Pinpoint the cell where the given text exists, returning its [x, y] midpoint coordinate. 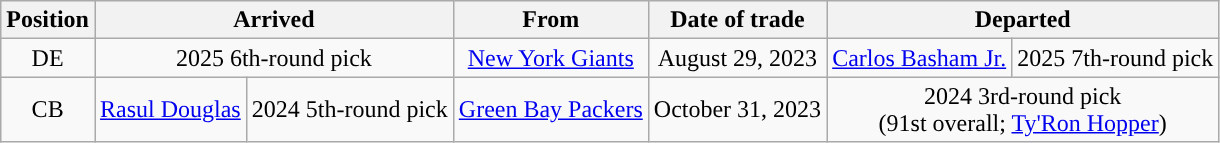
October 31, 2023 [737, 110]
2025 6th-round pick [274, 58]
2024 5th-round pick [350, 110]
Departed [1023, 20]
DE [48, 58]
August 29, 2023 [737, 58]
2025 7th-round pick [1116, 58]
2024 3rd-round pick (91st overall; Ty'Ron Hopper) [1023, 110]
Position [48, 20]
Date of trade [737, 20]
Green Bay Packers [550, 110]
From [550, 20]
Rasul Douglas [170, 110]
Arrived [274, 20]
Carlos Basham Jr. [920, 58]
CB [48, 110]
New York Giants [550, 58]
